Locate the cell with the specified text and output its [x, y] center coordinate. 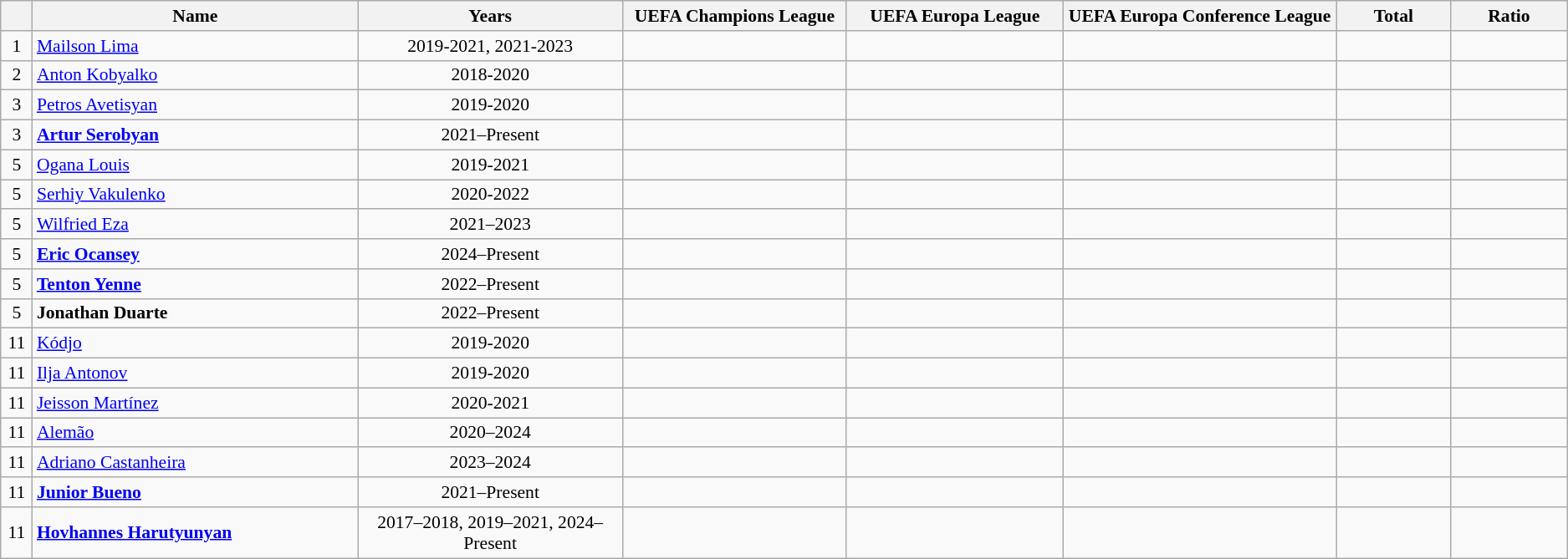
UEFA Europa Conference League [1200, 16]
Serhiy Vakulenko [196, 195]
Hovhannes Harutyunyan [196, 533]
Anton Kobyalko [196, 75]
Ogana Louis [196, 165]
UEFA Champions League [735, 16]
Alemão [196, 433]
Adriano Castanheira [196, 463]
Petros Avetisyan [196, 105]
Ilja Antonov [196, 374]
UEFA Europa League [955, 16]
Artur Serobyan [196, 135]
Years [490, 16]
Jeisson Martínez [196, 403]
2020-2021 [490, 403]
2017–2018, 2019–2021, 2024–Present [490, 533]
1 [17, 46]
2020–2024 [490, 433]
Wilfried Eza [196, 225]
Junior Bueno [196, 492]
2019-2021 [490, 165]
Kódjo [196, 343]
Eric Ocansey [196, 254]
Name [196, 16]
Ratio [1509, 16]
Mailson Lima [196, 46]
2024–Present [490, 254]
2018-2020 [490, 75]
2023–2024 [490, 463]
2019-2021, 2021-2023 [490, 46]
2021–2023 [490, 225]
2020-2022 [490, 195]
2 [17, 75]
Jonathan Duarte [196, 313]
Tenton Yenne [196, 284]
Total [1394, 16]
